Provide the [x, y] coordinate of the cell's center where the given text is located.  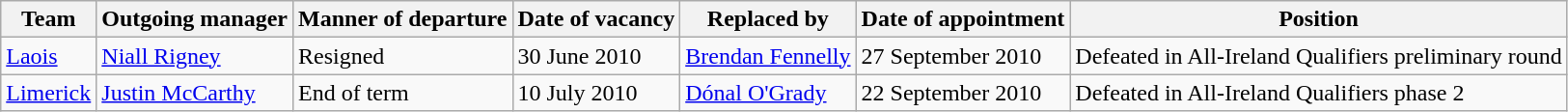
10 July 2010 [596, 93]
Defeated in All-Ireland Qualifiers phase 2 [1319, 93]
End of term [403, 93]
Date of vacancy [596, 19]
22 September 2010 [963, 93]
Manner of departure [403, 19]
Brendan Fennelly [768, 56]
Outgoing manager [195, 19]
Team [48, 19]
Justin McCarthy [195, 93]
Defeated in All-Ireland Qualifiers preliminary round [1319, 56]
27 September 2010 [963, 56]
Date of appointment [963, 19]
Limerick [48, 93]
30 June 2010 [596, 56]
Dónal O'Grady [768, 93]
Position [1319, 19]
Resigned [403, 56]
Replaced by [768, 19]
Niall Rigney [195, 56]
Laois [48, 56]
